Return the [X, Y] coordinate for the center point of the cell that contains the specified text.  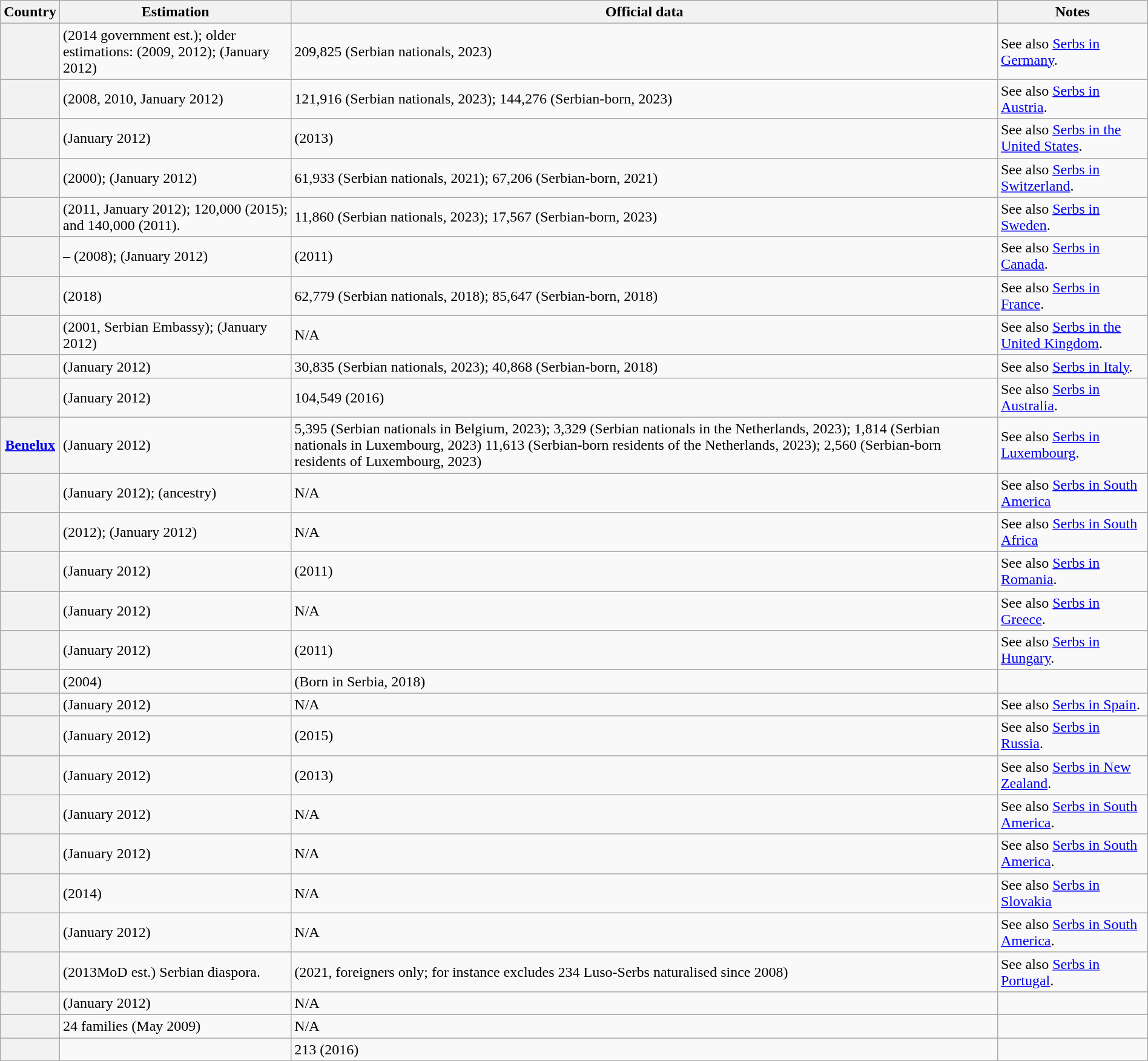
(2000); (January 2012) [175, 178]
See also Serbs in Switzerland. [1072, 178]
Benelux [30, 445]
(2011, January 2012); 120,000 (2015); and 140,000 (2011). [175, 217]
(2014) [175, 893]
See also Serbs in the United Kingdom. [1072, 335]
(2004) [175, 682]
209,825 (Serbian nationals, 2023) [644, 51]
See also Serbs in the United States. [1072, 138]
Estimation [175, 12]
See also Serbs in Australia. [1072, 397]
(2012); (January 2012) [175, 533]
(2001, Serbian Embassy); (January 2012) [175, 335]
62,779 (Serbian nationals, 2018); 85,647 (Serbian-born, 2018) [644, 295]
– (2008); (January 2012) [175, 257]
See also Serbs in Sweden. [1072, 217]
(2014 government est.); older estimations: (2009, 2012); (January 2012) [175, 51]
See also Serbs in Greece. [1072, 611]
See also Serbs in Hungary. [1072, 650]
(2008, 2010, January 2012) [175, 99]
See also Serbs in New Zealand. [1072, 775]
See also Serbs in Austria. [1072, 99]
Official data [644, 12]
Notes [1072, 12]
See also Serbs in Germany. [1072, 51]
See also Serbs in South Africa [1072, 533]
See also Serbs in Portugal. [1072, 972]
121,916 (Serbian nationals, 2023); 144,276 (Serbian-born, 2023) [644, 99]
(2015) [644, 736]
104,549 (2016) [644, 397]
See also Serbs in Luxembourg. [1072, 445]
Country [30, 12]
See also Serbs in France. [1072, 295]
See also Serbs in South America [1072, 493]
(2013MoD est.) Serbian diaspora. [175, 972]
30,835 (Serbian nationals, 2023); 40,868 (Serbian-born, 2018) [644, 366]
See also Serbs in Spain. [1072, 705]
(2018) [175, 295]
See also Serbs in Russia. [1072, 736]
See also Serbs in Slovakia [1072, 893]
(Born in Serbia, 2018) [644, 682]
(2021, foreigners only; for instance excludes 234 Luso-Serbs naturalised since 2008) [644, 972]
(January 2012); (ancestry) [175, 493]
11,860 (Serbian nationals, 2023); 17,567 (Serbian-born, 2023) [644, 217]
24 families (May 2009) [175, 1026]
See also Serbs in Italy. [1072, 366]
See also Serbs in Canada. [1072, 257]
213 (2016) [644, 1049]
61,933 (Serbian nationals, 2021); 67,206 (Serbian-born, 2021) [644, 178]
See also Serbs in Romania. [1072, 571]
